Detect which cell encompasses the target text, then output its (X, Y) center coordinate. 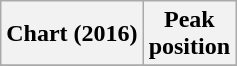
Chart (2016) (72, 34)
Peakposition (189, 34)
